Extract the (x, y) coordinate from the center of the cell holding the provided text.  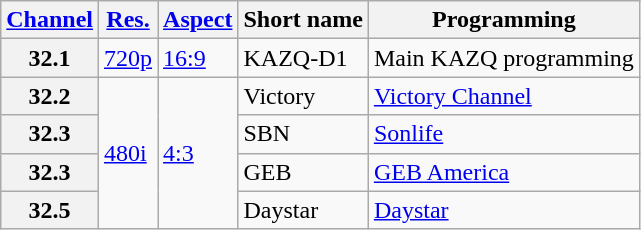
720p (128, 58)
Sonlife (504, 134)
16:9 (198, 58)
Victory (303, 96)
Victory Channel (504, 96)
GEB (303, 172)
Res. (128, 20)
Programming (504, 20)
GEB America (504, 172)
Aspect (198, 20)
Channel (50, 20)
4:3 (198, 153)
32.1 (50, 58)
Short name (303, 20)
SBN (303, 134)
32.5 (50, 210)
480i (128, 153)
32.2 (50, 96)
KAZQ-D1 (303, 58)
Main KAZQ programming (504, 58)
